Output the [X, Y] coordinate of the center of the cell containing the given text.  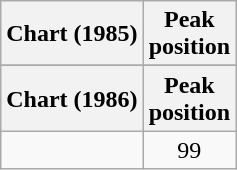
Chart (1986) [72, 98]
99 [189, 150]
Chart (1985) [72, 34]
